Output the (x, y) coordinate of the center of the cell containing the given text.  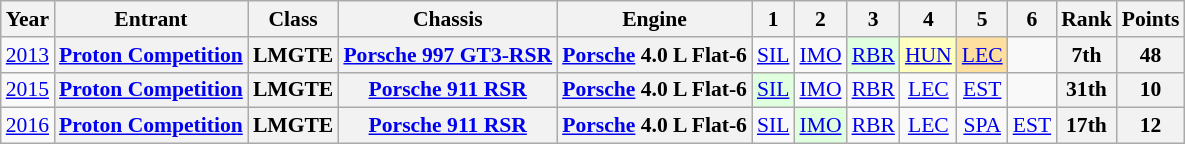
4 (928, 19)
3 (874, 19)
Entrant (151, 19)
Year (28, 19)
5 (982, 19)
Points (1151, 19)
HUN (928, 55)
31th (1086, 90)
2015 (28, 90)
SPA (982, 126)
Class (293, 19)
7th (1086, 55)
1 (774, 19)
2016 (28, 126)
Chassis (448, 19)
Rank (1086, 19)
10 (1151, 90)
48 (1151, 55)
Engine (654, 19)
12 (1151, 126)
2013 (28, 55)
6 (1032, 19)
2 (820, 19)
Porsche 997 GT3-RSR (448, 55)
17th (1086, 126)
